Search for the cell housing the specified text and yield its [X, Y] center coordinate. 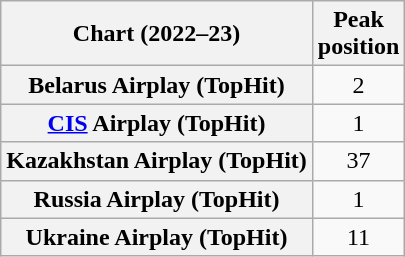
Belarus Airplay (TopHit) [157, 85]
37 [358, 161]
2 [358, 85]
Russia Airplay (TopHit) [157, 199]
Ukraine Airplay (TopHit) [157, 237]
Chart (2022–23) [157, 34]
CIS Airplay (TopHit) [157, 123]
11 [358, 237]
Kazakhstan Airplay (TopHit) [157, 161]
Peakposition [358, 34]
